From the cell containing the given text, extract its center point as (x, y) coordinate. 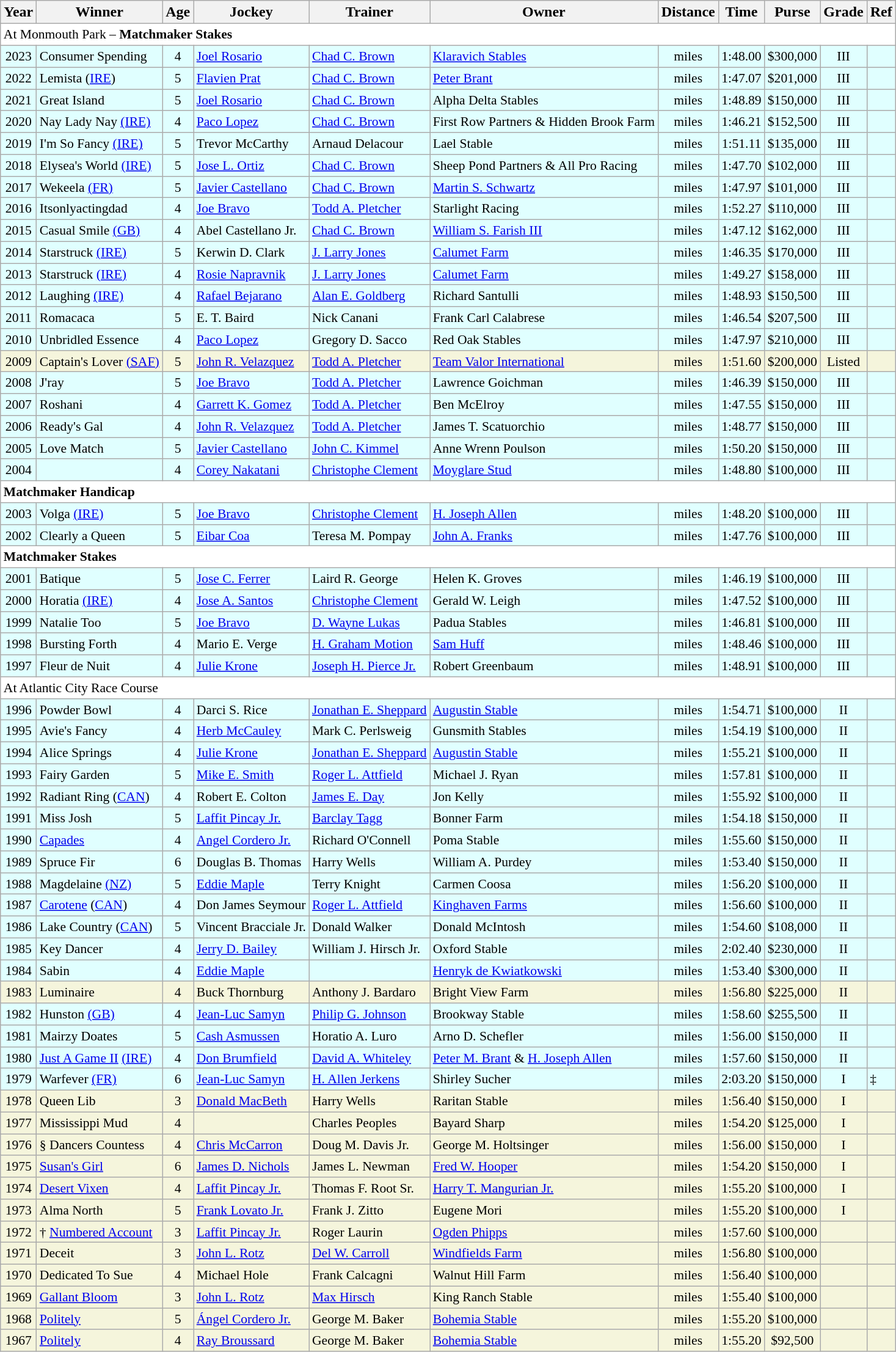
Bonner Farm (544, 818)
Avie's Fancy (100, 731)
Teresa M. Pompay (370, 535)
2005 (18, 448)
$110,000 (793, 209)
1992 (18, 797)
Captain's Lover (SAF) (100, 361)
2010 (18, 340)
1982 (18, 1014)
Michael Hole (252, 1275)
1:46.39 (741, 383)
1:46.81 (741, 623)
$210,000 (793, 340)
1:54.60 (741, 927)
$101,000 (793, 187)
1:47.70 (741, 166)
‡ (881, 1080)
Poma Stable (544, 840)
1979 (18, 1080)
Don James Seymour (252, 905)
Nick Canani (370, 318)
Fleur de Nuit (100, 666)
David A. Whiteley (370, 1058)
Fairy Garden (100, 775)
Fred W. Hooper (544, 1166)
1:47.76 (741, 535)
1:48.91 (741, 666)
Jose L. Ortiz (252, 166)
Great Island (100, 100)
$152,500 (793, 122)
J'ray (100, 383)
Oxford Stable (544, 949)
Lael Stable (544, 144)
1989 (18, 862)
Horatio A. Luro (370, 1036)
$255,500 (793, 1014)
1969 (18, 1297)
Alpha Delta Stables (544, 100)
$162,000 (793, 230)
H. Graham Motion (370, 644)
Mississippi Mud (100, 1123)
2014 (18, 252)
1996 (18, 709)
Henryk de Kwiatkowski (544, 971)
Love Match (100, 448)
Magdelaine (NZ) (100, 883)
I'm So Fancy (IRE) (100, 144)
1974 (18, 1188)
† Numbered Account (100, 1232)
1:48.00 (741, 56)
Sabin (100, 971)
Frank J. Zitto (370, 1210)
Winner (100, 12)
Thomas F. Root Sr. (370, 1188)
1967 (18, 1340)
2021 (18, 100)
Anne Wrenn Poulson (544, 448)
Eibar Coa (252, 535)
Terry Knight (370, 883)
Gallant Bloom (100, 1297)
1:46.19 (741, 579)
1993 (18, 775)
Arnaud Delacour (370, 144)
Donald McIntosh (544, 927)
1:48.46 (741, 644)
1991 (18, 818)
At Atlantic City Race Course (448, 688)
Eugene Mori (544, 1210)
Distance (688, 12)
1:56.20 (741, 883)
Philip G. Johnson (370, 1014)
Helen K. Groves (544, 579)
1985 (18, 949)
1:58.60 (741, 1014)
1:51.60 (741, 361)
Jose A. Santos (252, 601)
1:49.27 (741, 274)
John C. Kimmel (370, 448)
$135,000 (793, 144)
William S. Farish III (544, 230)
Spruce Fir (100, 862)
Frank Carl Calabrese (544, 318)
1977 (18, 1123)
Angel Cordero Jr. (252, 840)
Romacaca (100, 318)
1970 (18, 1275)
Ref (881, 12)
1998 (18, 644)
Year (18, 12)
1968 (18, 1319)
$230,000 (793, 949)
Grade (843, 12)
William J. Hirsch Jr. (370, 949)
Nay Lady Nay (IRE) (100, 122)
2011 (18, 318)
1986 (18, 927)
Bursting Forth (100, 644)
Just A Game II (IRE) (100, 1058)
1976 (18, 1145)
Deceit (100, 1254)
1995 (18, 731)
Team Valor International (544, 361)
1:55.40 (741, 1297)
Unbridled Essence (100, 340)
Max Hirsch (370, 1297)
1:47.52 (741, 601)
$158,000 (793, 274)
Ángel Cordero Jr. (252, 1319)
Volga (IRE) (100, 514)
Itsonlyactingdad (100, 209)
1:54.71 (741, 709)
William A. Purdey (544, 862)
Garrett K. Gomez (252, 404)
Chris McCarron (252, 1145)
James L. Newman (370, 1166)
Bright View Farm (544, 992)
1:55.92 (741, 797)
2004 (18, 470)
Kerwin D. Clark (252, 252)
2003 (18, 514)
Robert Greenbaum (544, 666)
Mark C. Perlsweig (370, 731)
Cash Asmussen (252, 1036)
Dedicated To Sue (100, 1275)
Buck Thornburg (252, 992)
King Ranch Stable (544, 1297)
Casual Smile (GB) (100, 230)
1:47.55 (741, 404)
1:57.81 (741, 775)
$102,000 (793, 166)
Alan E. Goldberg (370, 296)
1:46.54 (741, 318)
1984 (18, 971)
Richard O'Connell (370, 840)
Miss Josh (100, 818)
2001 (18, 579)
$170,000 (793, 252)
Robert E. Colton (252, 797)
1:48.20 (741, 514)
Michael J. Ryan (544, 775)
Batique (100, 579)
Wekeela (FR) (100, 187)
Jon Kelly (544, 797)
Richard Santulli (544, 296)
1:48.89 (741, 100)
$150,500 (793, 296)
Frank Calcagni (370, 1275)
$207,500 (793, 318)
2015 (18, 230)
Walnut Hill Farm (544, 1275)
1:54.19 (741, 731)
Flavien Prat (252, 78)
$225,000 (793, 992)
$125,000 (793, 1123)
Vincent Bracciale Jr. (252, 927)
1:48.93 (741, 296)
2020 (18, 122)
Sam Huff (544, 644)
Queen Lib (100, 1101)
1:46.21 (741, 122)
Mike E. Smith (252, 775)
Mairzy Doates (100, 1036)
Hunston (GB) (100, 1014)
Horatia (IRE) (100, 601)
Ray Broussard (252, 1340)
1:47.12 (741, 230)
Laughing (IRE) (100, 296)
2:03.20 (741, 1080)
1980 (18, 1058)
John A. Franks (544, 535)
1999 (18, 623)
H. Allen Jerkens (370, 1080)
Barclay Tagg (370, 818)
$108,000 (793, 927)
Abel Castellano Jr. (252, 230)
1:51.11 (741, 144)
1:52.27 (741, 209)
James E. Day (370, 797)
Ben McElroy (544, 404)
Don Brumfield (252, 1058)
Matchmaker Stakes (448, 557)
Matchmaker Handicap (448, 492)
Purse (793, 12)
1:56.60 (741, 905)
2002 (18, 535)
2013 (18, 274)
E. T. Baird (252, 318)
Joseph H. Pierce Jr. (370, 666)
Doug M. Davis Jr. (370, 1145)
George M. Holtsinger (544, 1145)
$201,000 (793, 78)
Jose C. Ferrer (252, 579)
Rafael Bejarano (252, 296)
Carotene (CAN) (100, 905)
2022 (18, 78)
Lawrence Goichman (544, 383)
Natalie Too (100, 623)
Alma North (100, 1210)
Ogden Phipps (544, 1232)
Douglas B. Thomas (252, 862)
1994 (18, 753)
Red Oak Stables (544, 340)
2000 (18, 601)
Moyglare Stud (544, 470)
Listed (843, 361)
Powder Bowl (100, 709)
Donald MacBeth (252, 1101)
1:55.21 (741, 753)
At Monmouth Park – Matchmaker Stakes (448, 35)
Gerald W. Leigh (544, 601)
H. Joseph Allen (544, 514)
1:48.80 (741, 470)
1975 (18, 1166)
Capades (100, 840)
Darci S. Rice (252, 709)
1973 (18, 1210)
Susan's Girl (100, 1166)
First Row Partners & Hidden Brook Farm (544, 122)
Jerry D. Bailey (252, 949)
Warfever (FR) (100, 1080)
1:50.20 (741, 448)
1:47.07 (741, 78)
James T. Scatuorchio (544, 426)
Frank Lovato Jr. (252, 1210)
Sheep Pond Partners & All Pro Racing (544, 166)
Windfields Farm (544, 1254)
§ Dancers Countess (100, 1145)
$200,000 (793, 361)
Laird R. George (370, 579)
2016 (18, 209)
Corey Nakatani (252, 470)
Anthony J. Bardaro (370, 992)
1987 (18, 905)
1981 (18, 1036)
Martin S. Schwartz (544, 187)
1983 (18, 992)
Harry T. Mangurian Jr. (544, 1188)
Brookway Stable (544, 1014)
Shirley Sucher (544, 1080)
$92,500 (793, 1340)
Padua Stables (544, 623)
Kinghaven Farms (544, 905)
Gunsmith Stables (544, 731)
Trainer (370, 12)
Raritan Stable (544, 1101)
2017 (18, 187)
Trevor McCarthy (252, 144)
Gregory D. Sacco (370, 340)
Desert Vixen (100, 1188)
Donald Walker (370, 927)
Time (741, 12)
Key Dancer (100, 949)
Age (178, 12)
D. Wayne Lukas (370, 623)
Jockey (252, 12)
Elysea's World (IRE) (100, 166)
2:02.40 (741, 949)
Roger Laurin (370, 1232)
1997 (18, 666)
2012 (18, 296)
Luminaire (100, 992)
Del W. Carroll (370, 1254)
Radiant Ring (CAN) (100, 797)
2018 (18, 166)
Peter M. Brant & H. Joseph Allen (544, 1058)
Klaravich Stables (544, 56)
Mario E. Verge (252, 644)
2006 (18, 426)
1972 (18, 1232)
Carmen Coosa (544, 883)
2007 (18, 404)
Herb McCauley (252, 731)
Consumer Spending (100, 56)
1:46.35 (741, 252)
Lake Country (CAN) (100, 927)
1:55.60 (741, 840)
2019 (18, 144)
Owner (544, 12)
Charles Peoples (370, 1123)
1:54.18 (741, 818)
Roshani (100, 404)
James D. Nichols (252, 1166)
Rosie Napravnik (252, 274)
2023 (18, 56)
1988 (18, 883)
Clearly a Queen (100, 535)
Peter Brant (544, 78)
2008 (18, 383)
2009 (18, 361)
1:48.77 (741, 426)
1971 (18, 1254)
Starlight Racing (544, 209)
Bayard Sharp (544, 1123)
1978 (18, 1101)
1990 (18, 840)
Lemista (IRE) (100, 78)
Ready's Gal (100, 426)
Alice Springs (100, 753)
Arno D. Schefler (544, 1036)
